Locate the cell with the specified text and output its (X, Y) center coordinate. 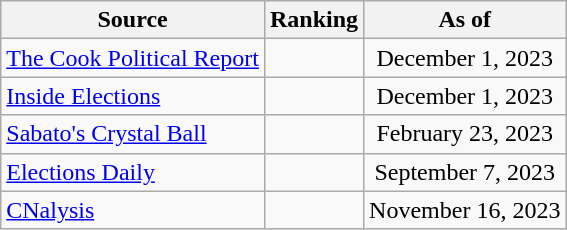
As of (465, 20)
Sabato's Crystal Ball (133, 134)
November 16, 2023 (465, 210)
Inside Elections (133, 96)
Source (133, 20)
February 23, 2023 (465, 134)
Elections Daily (133, 172)
Ranking (314, 20)
CNalysis (133, 210)
The Cook Political Report (133, 58)
September 7, 2023 (465, 172)
